Capture the cell that displays the provided text and extract its [x, y] central coordinate. 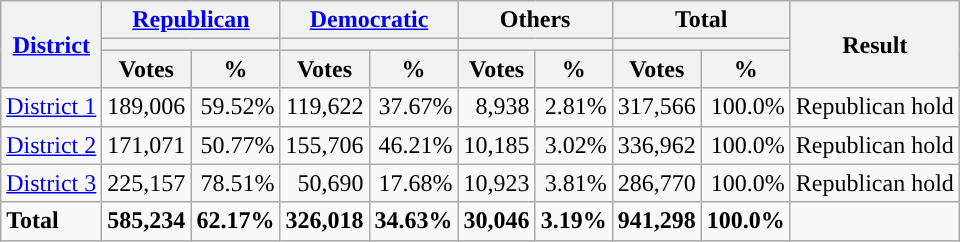
2.81% [574, 107]
10,185 [496, 145]
10,923 [496, 183]
3.19% [574, 221]
585,234 [146, 221]
50,690 [324, 183]
317,566 [656, 107]
336,962 [656, 145]
46.21% [414, 145]
62.17% [236, 221]
District [52, 44]
Democratic [369, 20]
37.67% [414, 107]
119,622 [324, 107]
171,071 [146, 145]
78.51% [236, 183]
326,018 [324, 221]
189,006 [146, 107]
Others [535, 20]
30,046 [496, 221]
59.52% [236, 107]
3.81% [574, 183]
34.63% [414, 221]
8,938 [496, 107]
50.77% [236, 145]
District 2 [52, 145]
District 1 [52, 107]
Republican [191, 20]
3.02% [574, 145]
225,157 [146, 183]
941,298 [656, 221]
Result [874, 44]
District 3 [52, 183]
286,770 [656, 183]
155,706 [324, 145]
17.68% [414, 183]
